Scan for the cell matching the given text and deliver its [x, y] coordinate at center. 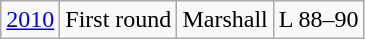
First round [118, 20]
L 88–90 [318, 20]
Marshall [225, 20]
2010 [30, 20]
